Pinpoint the cell where the given text exists, returning its [x, y] midpoint coordinate. 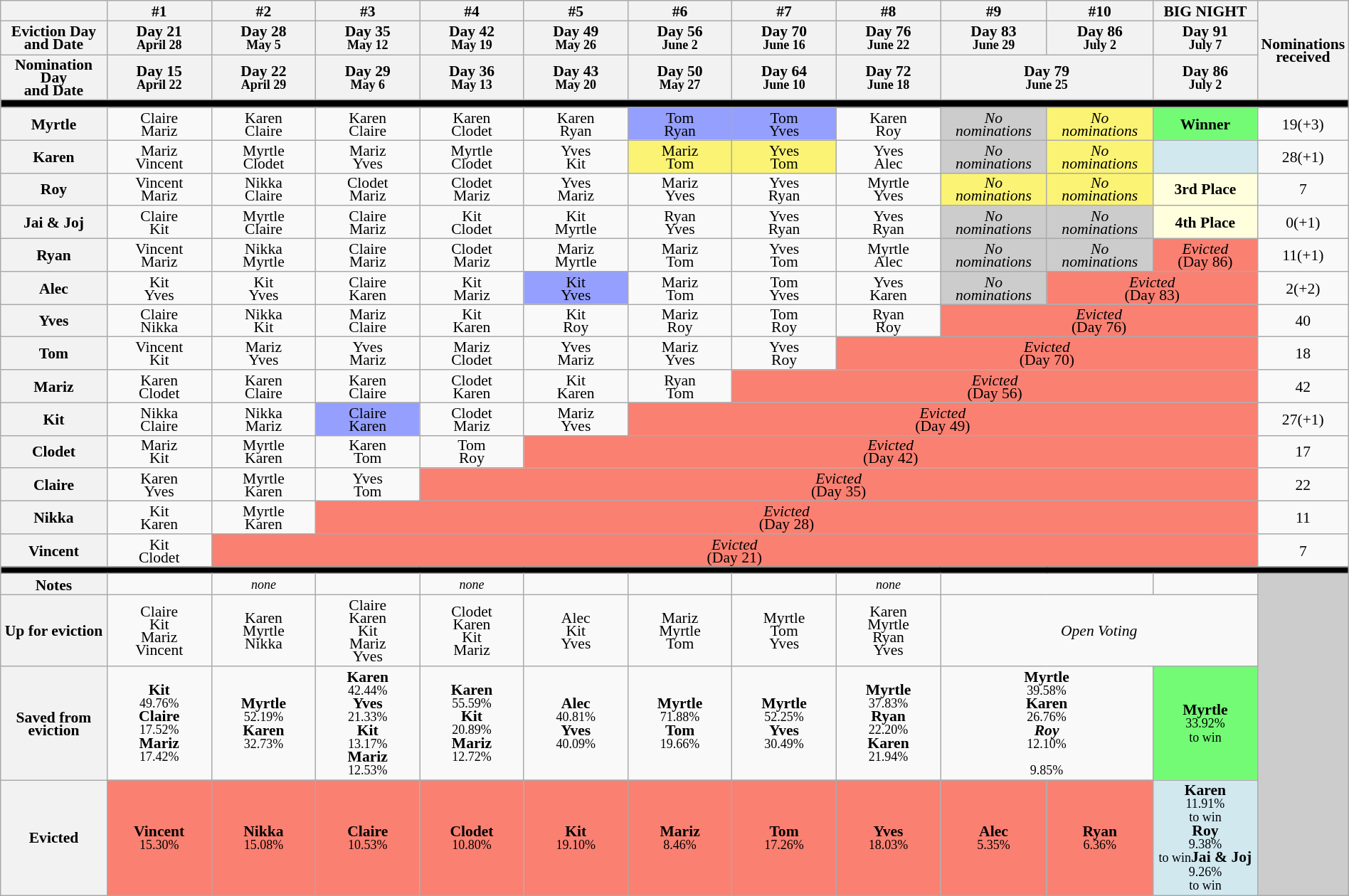
RyanTom [679, 386]
4th Place [1205, 223]
Myrtle33.92%to win [1205, 723]
Claire10.53% [368, 838]
Eviction Day and Date [54, 38]
Up for eviction [54, 631]
Karen11.91%to winRoy9.38%to winJai & Joj9.26%to win [1205, 838]
MarizVincent [159, 156]
KarenMyrtleNikka [263, 631]
Kit49.76%Claire17.52%Mariz17.42% [159, 723]
Karen42.44%Yves21.33%Kit13.17%Mariz12.53% [368, 723]
#2 [263, 11]
Myrtle52.25%Yves30.49% [784, 723]
42 [1303, 386]
MarizRoy [679, 321]
Myrtle37.83%Ryan22.20%Karen21.94% [888, 723]
3rd Place [1205, 189]
ClodetKaren [472, 386]
AlecKitYves [576, 631]
Alec5.35% [993, 838]
Mariz8.46% [679, 838]
28(+1) [1303, 156]
#10 [1100, 11]
KitMariz [472, 288]
19(+3) [1303, 124]
KitMyrtle [576, 223]
Evicted(Day 49) [942, 419]
Evicted(Day 21) [734, 550]
#6 [679, 11]
Open Voting [1099, 631]
22 [1303, 485]
Tom17.26% [784, 838]
Karen55.59%Kit20.89%Mariz12.72% [472, 723]
Tom [54, 353]
Day 70June 16 [784, 38]
RyanRoy [888, 321]
Kit [54, 419]
Nikka15.08% [263, 838]
Winner [1205, 124]
Day 83June 29 [993, 38]
#7 [784, 11]
0(+1) [1303, 223]
Day 43May 20 [576, 78]
Alec [54, 288]
Evicted(Day 83) [1152, 288]
ClaireKit [159, 223]
NikkaMyrtle [263, 255]
18 [1303, 353]
MarizClaire [368, 321]
27(+1) [1303, 419]
Nominations received [1303, 50]
Evicted [54, 838]
Ryan6.36% [1100, 838]
YvesKit [576, 156]
Ryan [54, 255]
MarizKit [159, 452]
BIG NIGHT [1205, 11]
17 [1303, 452]
Yves18.03% [888, 838]
#4 [472, 11]
KitRoy [576, 321]
Kit19.10% [576, 838]
Myrtle52.19%Karen32.73% [263, 723]
YvesKaren [888, 288]
11 [1303, 518]
Myrtle71.88%Tom19.66% [679, 723]
Evicted(Day 42) [891, 452]
#5 [576, 11]
MyrtleAlec [888, 255]
Clodet [54, 452]
Day 28May 5 [263, 38]
ClaireKarenKitMarizYves [368, 631]
Evicted(Day 70) [1047, 353]
Claire [54, 485]
Myrtle [54, 124]
MyrtleYves [888, 189]
Day 29May 6 [368, 78]
KarenMyrtleRyanYves [888, 631]
Day 22April 29 [263, 78]
Evicted(Day 28) [787, 518]
ClodetKarenKitMariz [472, 631]
NikkaKit [263, 321]
Mariz [54, 386]
Day 56June 2 [679, 38]
Day 91July 7 [1205, 38]
TomRyan [679, 124]
MyrtleClaire [263, 223]
Evicted(Day 35) [839, 485]
#9 [993, 11]
MarizClodet [472, 353]
Evicted(Day 76) [1099, 321]
YvesRoy [784, 353]
Alec40.81%Yves40.09% [576, 723]
Evicted(Day 86) [1205, 255]
2(+2) [1303, 288]
11(+1) [1303, 255]
KarenTom [368, 452]
Day 72June 18 [888, 78]
Myrtle39.58%Karen26.76%Roy12.10%9.85% [1047, 723]
KarenRoy [888, 124]
#1 [159, 11]
Day 21April 28 [159, 38]
Karen [54, 156]
Day 64June 10 [784, 78]
MyrtleTomYves [784, 631]
40 [1303, 321]
KarenYves [159, 485]
RyanYves [679, 223]
Yves [54, 321]
Roy [54, 189]
Day 49May 26 [576, 38]
Day 50May 27 [679, 78]
Day 36May 13 [472, 78]
Nomination Day and Date [54, 78]
Day 42May 19 [472, 38]
Vincent15.30% [159, 838]
NikkaMariz [263, 419]
Day 76June 22 [888, 38]
VincentKit [159, 353]
Day 15April 22 [159, 78]
Jai & Joj [54, 223]
Evicted(Day 56) [995, 386]
Notes [54, 585]
Nikka [54, 518]
Clodet10.80% [472, 838]
#3 [368, 11]
Vincent [54, 550]
Day 79June 25 [1047, 78]
Day 35May 12 [368, 38]
#8 [888, 11]
MarizMyrtle [576, 255]
ClaireKitMarizVincent [159, 631]
Saved from eviction [54, 723]
MarizMyrtleTom [679, 631]
YvesAlec [888, 156]
ClaireNikka [159, 321]
KarenRyan [576, 124]
